Scan for the cell matching the given text and deliver its (X, Y) coordinate at center. 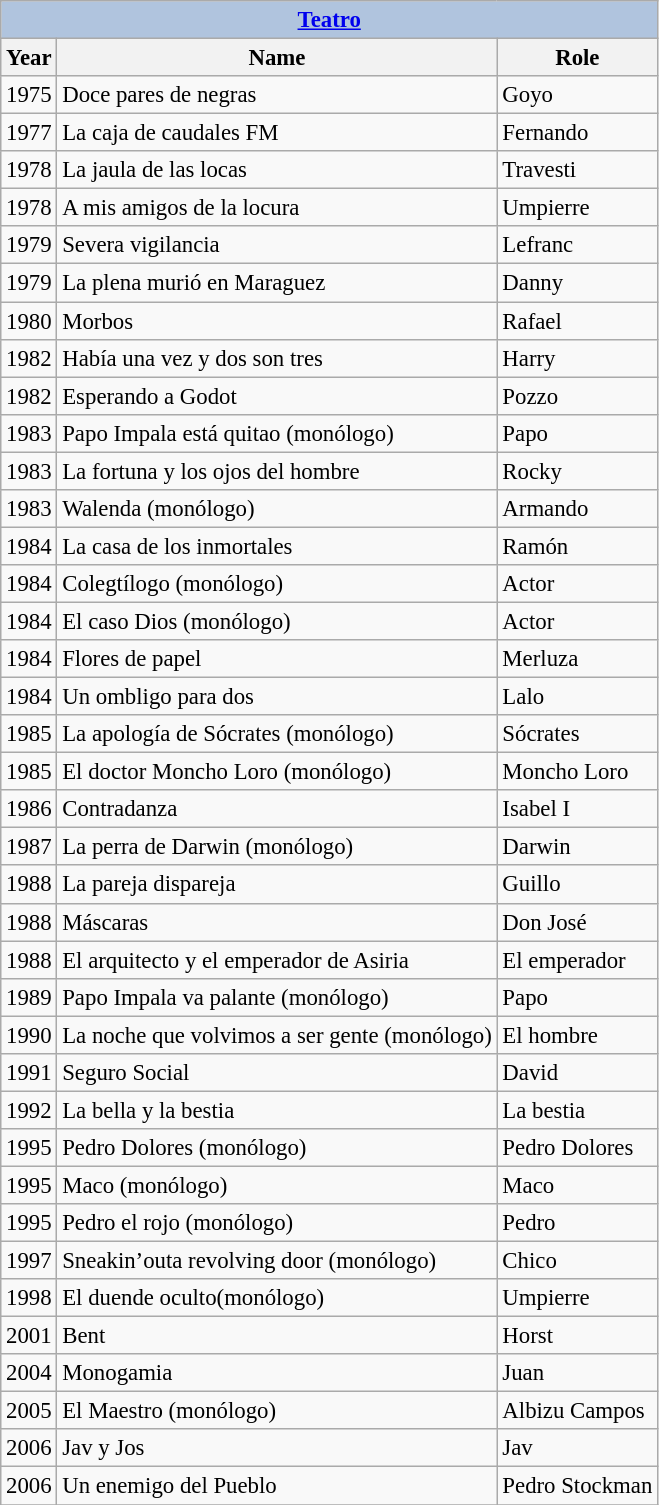
La fortuna y los ojos del hombre (277, 471)
1991 (29, 1073)
1980 (29, 321)
Pedro el rojo (monólogo) (277, 1223)
La jaula de las locas (277, 170)
Pedro (578, 1223)
Había una vez y dos son tres (277, 358)
Juan (578, 1373)
El duende oculto(monólogo) (277, 1298)
1998 (29, 1298)
Darwin (578, 847)
Goyo (578, 95)
Pedro Dolores (578, 1148)
El arquitecto y el emperador de Asiria (277, 960)
Jav (578, 1449)
Guillo (578, 885)
Bent (277, 1336)
Name (277, 58)
Lalo (578, 697)
Pedro Stockman (578, 1486)
El emperador (578, 960)
Un enemigo del Pueblo (277, 1486)
Colegtílogo (monólogo) (277, 584)
Ramón (578, 546)
Contradanza (277, 809)
Papo Impala va palante (monólogo) (277, 997)
La plena murió en Maraguez (277, 283)
Chico (578, 1261)
2004 (29, 1373)
David (578, 1073)
Role (578, 58)
La noche que volvimos a ser gente (monólogo) (277, 1035)
El caso Dios (monólogo) (277, 621)
Esperando a Godot (277, 396)
Merluza (578, 659)
Monogamia (277, 1373)
Teatro (330, 20)
Seguro Social (277, 1073)
Sneakin’outa revolving door (monólogo) (277, 1261)
La perra de Darwin (monólogo) (277, 847)
Morbos (277, 321)
A mis amigos de la locura (277, 208)
La caja de caudales FM (277, 133)
Horst (578, 1336)
2001 (29, 1336)
Danny (578, 283)
La casa de los inmortales (277, 546)
Fernando (578, 133)
Moncho Loro (578, 772)
Máscaras (277, 922)
Year (29, 58)
Severa vigilancia (277, 245)
1989 (29, 997)
Pedro Dolores (monólogo) (277, 1148)
La pareja dispareja (277, 885)
Walenda (monólogo) (277, 509)
1986 (29, 809)
La bella y la bestia (277, 1110)
Isabel I (578, 809)
Sócrates (578, 734)
La apología de Sócrates (monólogo) (277, 734)
Flores de papel (277, 659)
Maco (578, 1185)
Pozzo (578, 396)
Rocky (578, 471)
1987 (29, 847)
Albizu Campos (578, 1411)
1992 (29, 1110)
Jav y Jos (277, 1449)
Doce pares de negras (277, 95)
Harry (578, 358)
Lefranc (578, 245)
Travesti (578, 170)
Maco (monólogo) (277, 1185)
Un ombligo para dos (277, 697)
El Maestro (monólogo) (277, 1411)
Papo Impala está quitao (monólogo) (277, 433)
1975 (29, 95)
1997 (29, 1261)
La bestia (578, 1110)
1977 (29, 133)
El hombre (578, 1035)
2005 (29, 1411)
Don José (578, 922)
Armando (578, 509)
El doctor Moncho Loro (monólogo) (277, 772)
1990 (29, 1035)
Rafael (578, 321)
